Locate the cell with the specified text and output its [X, Y] center coordinate. 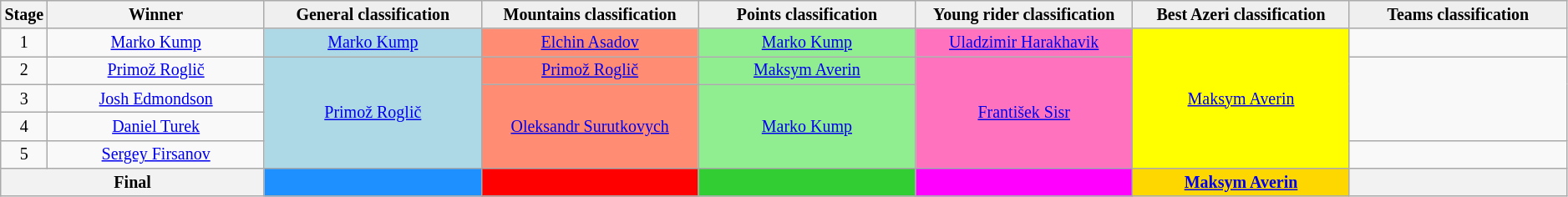
5 [24, 154]
Sergey Firsanov [156, 154]
Stage [24, 15]
1 [24, 43]
Final [133, 182]
2 [24, 70]
Josh Edmondson [156, 98]
František Sisr [1024, 113]
3 [24, 98]
Winner [156, 15]
Daniel Turek [156, 127]
Mountains classification [590, 15]
Young rider classification [1024, 15]
Teams classification [1458, 15]
Best Azeri classification [1241, 15]
Uladzimir Harakhavik [1024, 43]
General classification [373, 15]
Points classification [807, 15]
Oleksandr Surutkovych [590, 126]
4 [24, 127]
Elchin Asadov [590, 43]
